Pinpoint the cell where the given text exists, returning its (x, y) midpoint coordinate. 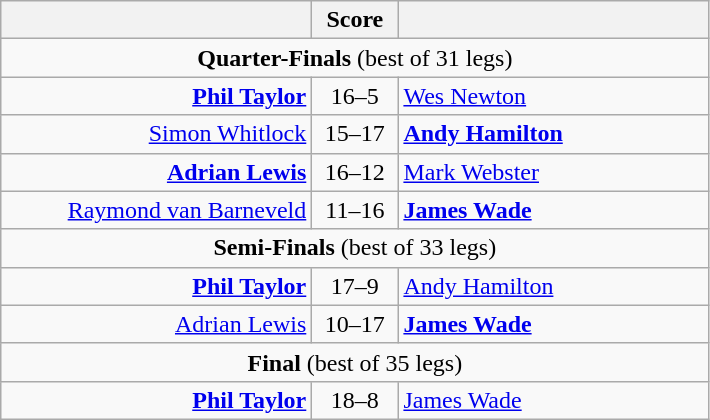
Wes Newton (554, 96)
Score (355, 20)
17–9 (355, 286)
15–17 (355, 134)
16–12 (355, 172)
10–17 (355, 324)
Final (best of 35 legs) (355, 362)
Quarter-Finals (best of 31 legs) (355, 58)
18–8 (355, 400)
Mark Webster (554, 172)
11–16 (355, 210)
Raymond van Barneveld (156, 210)
16–5 (355, 96)
Semi-Finals (best of 33 legs) (355, 248)
Simon Whitlock (156, 134)
